Determine the [x, y] coordinate at the center of the cell enclosing the given text.  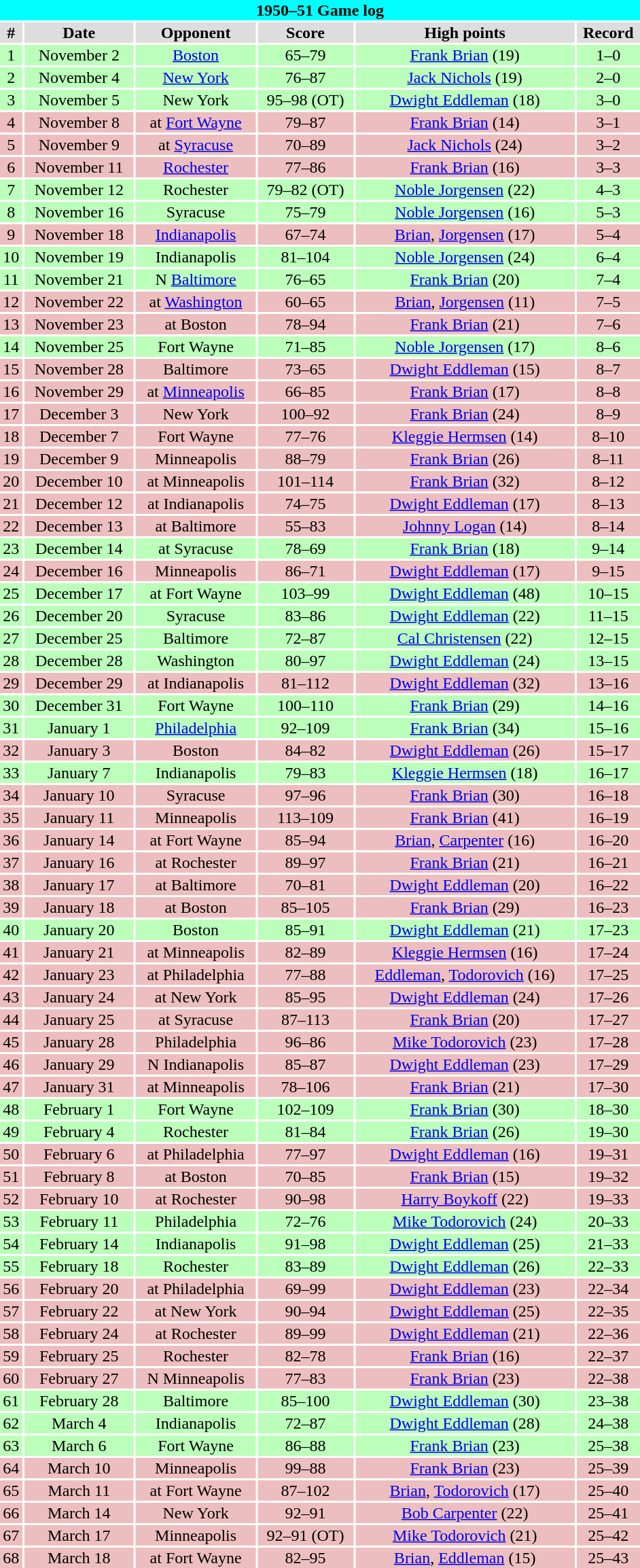
48 [11, 1109]
81–104 [306, 257]
# [11, 33]
4 [11, 122]
March 11 [79, 1491]
87–102 [306, 1491]
9–15 [609, 571]
8–6 [609, 347]
12–15 [609, 638]
102–109 [306, 1109]
16–18 [609, 795]
1 [11, 55]
70–89 [306, 145]
22 [11, 526]
Date [79, 33]
35 [11, 818]
33 [11, 773]
Noble Jorgensen (17) [465, 347]
61 [11, 1401]
January 24 [79, 997]
November 8 [79, 122]
January 31 [79, 1087]
67–74 [306, 234]
22–33 [609, 1266]
15 [11, 369]
16–22 [609, 885]
25–40 [609, 1491]
16–20 [609, 840]
November 25 [79, 347]
19–32 [609, 1177]
57 [11, 1311]
76–87 [306, 77]
40 [11, 930]
82–95 [306, 1558]
67 [11, 1535]
19–31 [609, 1154]
17–27 [609, 1020]
55–83 [306, 526]
Dwight Eddleman (32) [465, 683]
January 16 [79, 863]
87–113 [306, 1020]
77–88 [306, 975]
8–8 [609, 391]
Noble Jorgensen (22) [465, 190]
December 28 [79, 661]
18 [11, 436]
Frank Brian (15) [465, 1177]
79–83 [306, 773]
November 23 [79, 324]
Harry Boykoff (22) [465, 1199]
97–96 [306, 795]
February 1 [79, 1109]
17–30 [609, 1087]
65 [11, 1491]
8–13 [609, 504]
13–16 [609, 683]
15–16 [609, 728]
January 7 [79, 773]
December 10 [79, 481]
81–112 [306, 683]
2–0 [609, 77]
17–28 [609, 1042]
November 9 [79, 145]
Frank Brian (32) [465, 481]
14 [11, 347]
20 [11, 481]
65–79 [306, 55]
High points [465, 33]
Frank Brian (24) [465, 414]
52 [11, 1199]
66 [11, 1513]
November 28 [79, 369]
March 4 [79, 1423]
Dwight Eddleman (16) [465, 1154]
25–41 [609, 1513]
19 [11, 459]
Noble Jorgensen (16) [465, 212]
November 5 [79, 100]
113–109 [306, 818]
N Minneapolis [196, 1378]
21 [11, 504]
Jack Nichols (19) [465, 77]
9 [11, 234]
29 [11, 683]
January 11 [79, 818]
N Baltimore [196, 279]
17 [11, 414]
February 4 [79, 1132]
Dwight Eddleman (22) [465, 616]
78–106 [306, 1087]
February 28 [79, 1401]
Dwight Eddleman (18) [465, 100]
December 9 [79, 459]
Score [306, 33]
70–85 [306, 1177]
96–86 [306, 1042]
22–38 [609, 1378]
24–38 [609, 1423]
37 [11, 863]
January 3 [79, 750]
22–34 [609, 1289]
November 22 [79, 302]
21–33 [609, 1244]
78–69 [306, 548]
27 [11, 638]
9–14 [609, 548]
13–15 [609, 661]
Johnny Logan (14) [465, 526]
25–38 [609, 1446]
16–23 [609, 907]
Jack Nichols (24) [465, 145]
3–3 [609, 167]
February 22 [79, 1311]
8–14 [609, 526]
Dwight Eddleman (48) [465, 593]
February 25 [79, 1356]
January 25 [79, 1020]
80–97 [306, 661]
7–5 [609, 302]
November 12 [79, 190]
77–76 [306, 436]
84–82 [306, 750]
7–4 [609, 279]
January 23 [79, 975]
47 [11, 1087]
7–6 [609, 324]
82–89 [306, 952]
17–23 [609, 930]
15–17 [609, 750]
Frank Brian (19) [465, 55]
69–99 [306, 1289]
January 14 [79, 840]
76–65 [306, 279]
8–7 [609, 369]
December 14 [79, 548]
Brian, Jorgensen (11) [465, 302]
2 [11, 77]
3–1 [609, 122]
23–38 [609, 1401]
53 [11, 1221]
90–98 [306, 1199]
November 4 [79, 77]
79–87 [306, 122]
February 27 [79, 1378]
February 20 [79, 1289]
November 11 [79, 167]
22–35 [609, 1311]
December 7 [79, 436]
December 25 [79, 638]
January 29 [79, 1064]
Mike Todorovich (24) [465, 1221]
14–16 [609, 705]
17–24 [609, 952]
38 [11, 885]
16–19 [609, 818]
85–87 [306, 1064]
Washington [196, 661]
January 17 [79, 885]
Frank Brian (41) [465, 818]
60–65 [306, 302]
85–94 [306, 840]
63 [11, 1446]
7 [11, 190]
17–26 [609, 997]
45 [11, 1042]
3 [11, 100]
10–15 [609, 593]
16 [11, 391]
66–85 [306, 391]
November 21 [79, 279]
November 29 [79, 391]
Opponent [196, 33]
82–78 [306, 1356]
March 17 [79, 1535]
43 [11, 997]
77–97 [306, 1154]
December 31 [79, 705]
60 [11, 1378]
25–42 [609, 1535]
103–99 [306, 593]
73–65 [306, 369]
N Indianapolis [196, 1064]
58 [11, 1334]
75–79 [306, 212]
41 [11, 952]
at Washington [196, 302]
December 13 [79, 526]
8–11 [609, 459]
February 24 [79, 1334]
January 21 [79, 952]
88–79 [306, 459]
100–110 [306, 705]
8–12 [609, 481]
54 [11, 1244]
Kleggie Hermsen (16) [465, 952]
Mike Todorovich (23) [465, 1042]
86–88 [306, 1446]
89–97 [306, 863]
March 6 [79, 1446]
13 [11, 324]
30 [11, 705]
64 [11, 1468]
26 [11, 616]
Dwight Eddleman (30) [465, 1401]
32 [11, 750]
Bob Carpenter (22) [465, 1513]
February 11 [79, 1221]
Brian, Todorovich (17) [465, 1491]
3–0 [609, 100]
December 3 [79, 414]
January 1 [79, 728]
51 [11, 1177]
70–81 [306, 885]
11 [11, 279]
85–100 [306, 1401]
36 [11, 840]
86–71 [306, 571]
91–98 [306, 1244]
6 [11, 167]
December 29 [79, 683]
Brian, Jorgensen (17) [465, 234]
12 [11, 302]
99–88 [306, 1468]
83–86 [306, 616]
Frank Brian (34) [465, 728]
95–98 (OT) [306, 100]
December 20 [79, 616]
8–9 [609, 414]
November 2 [79, 55]
83–89 [306, 1266]
Brian, Eddleman (15) [465, 1558]
Eddleman, Todorovich (16) [465, 975]
6–4 [609, 257]
25 [11, 593]
77–83 [306, 1378]
85–105 [306, 907]
55 [11, 1266]
49 [11, 1132]
January 10 [79, 795]
34 [11, 795]
Mike Todorovich (21) [465, 1535]
39 [11, 907]
5–4 [609, 234]
Noble Jorgensen (24) [465, 257]
3–2 [609, 145]
November 16 [79, 212]
Frank Brian (17) [465, 391]
Frank Brian (18) [465, 548]
79–82 (OT) [306, 190]
19–33 [609, 1199]
19–30 [609, 1132]
46 [11, 1064]
Kleggie Hermsen (18) [465, 773]
18–30 [609, 1109]
1950–51 Game log [320, 10]
85–95 [306, 997]
85–91 [306, 930]
Dwight Eddleman (15) [465, 369]
March 10 [79, 1468]
22–37 [609, 1356]
Record [609, 33]
8–10 [609, 436]
February 10 [79, 1199]
20–33 [609, 1221]
Dwight Eddleman (20) [465, 885]
17–25 [609, 975]
56 [11, 1289]
Cal Christensen (22) [465, 638]
101–114 [306, 481]
December 12 [79, 504]
1–0 [609, 55]
March 18 [79, 1558]
25–43 [609, 1558]
22–36 [609, 1334]
February 14 [79, 1244]
92–91 [306, 1513]
74–75 [306, 504]
8 [11, 212]
31 [11, 728]
11–15 [609, 616]
Kleggie Hermsen (14) [465, 436]
59 [11, 1356]
68 [11, 1558]
November 19 [79, 257]
77–86 [306, 167]
March 14 [79, 1513]
92–109 [306, 728]
16–17 [609, 773]
February 6 [79, 1154]
44 [11, 1020]
89–99 [306, 1334]
5–3 [609, 212]
November 18 [79, 234]
92–91 (OT) [306, 1535]
100–92 [306, 414]
January 18 [79, 907]
February 18 [79, 1266]
90–94 [306, 1311]
28 [11, 661]
17–29 [609, 1064]
16–21 [609, 863]
Dwight Eddleman (28) [465, 1423]
62 [11, 1423]
81–84 [306, 1132]
24 [11, 571]
25–39 [609, 1468]
42 [11, 975]
71–85 [306, 347]
February 8 [79, 1177]
72–76 [306, 1221]
4–3 [609, 190]
10 [11, 257]
50 [11, 1154]
23 [11, 548]
December 16 [79, 571]
January 20 [79, 930]
January 28 [79, 1042]
Brian, Carpenter (16) [465, 840]
Frank Brian (14) [465, 122]
78–94 [306, 324]
5 [11, 145]
December 17 [79, 593]
